From the cell containing the given text, extract its center point as (X, Y) coordinate. 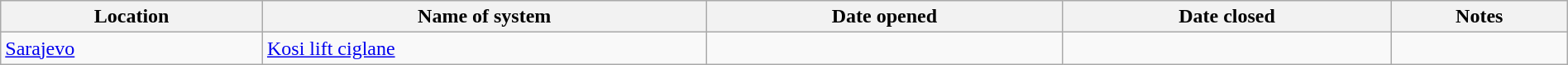
Date closed (1227, 17)
Date opened (885, 17)
Location (132, 17)
Notes (1479, 17)
Sarajevo (132, 48)
Kosi lift ciglane (485, 48)
Name of system (485, 17)
